Detect which cell encompasses the target text, then output its (x, y) center coordinate. 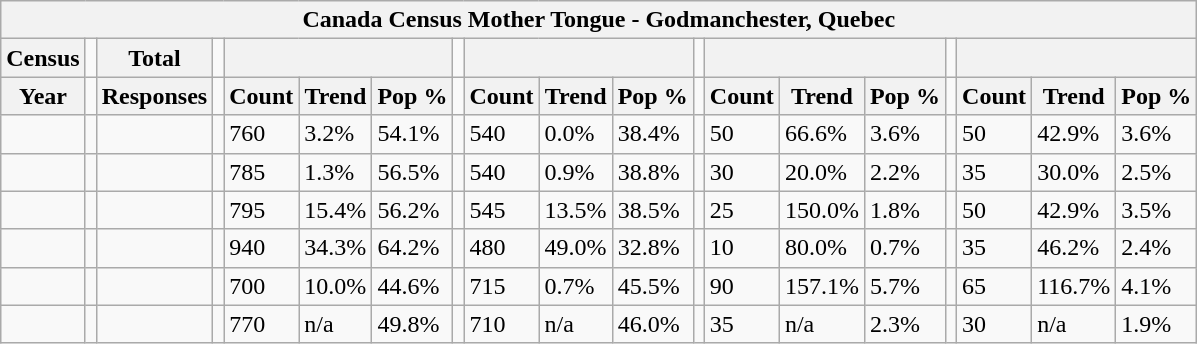
0.0% (576, 134)
3.5% (1156, 210)
46.0% (652, 324)
5.7% (904, 286)
760 (262, 134)
10.0% (336, 286)
545 (502, 210)
2.2% (904, 172)
25 (742, 210)
90 (742, 286)
480 (502, 248)
Total (154, 58)
715 (502, 286)
1.8% (904, 210)
38.4% (652, 134)
Census (43, 58)
56.5% (412, 172)
44.6% (412, 286)
116.7% (1074, 286)
700 (262, 286)
Responses (154, 96)
0.9% (576, 172)
710 (502, 324)
940 (262, 248)
1.9% (1156, 324)
34.3% (336, 248)
46.2% (1074, 248)
45.5% (652, 286)
795 (262, 210)
15.4% (336, 210)
66.6% (822, 134)
30.0% (1074, 172)
Year (43, 96)
10 (742, 248)
13.5% (576, 210)
157.1% (822, 286)
49.0% (576, 248)
49.8% (412, 324)
80.0% (822, 248)
54.1% (412, 134)
1.3% (336, 172)
32.8% (652, 248)
Canada Census Mother Tongue - Godmanchester, Quebec (599, 20)
56.2% (412, 210)
770 (262, 324)
4.1% (1156, 286)
150.0% (822, 210)
38.5% (652, 210)
2.4% (1156, 248)
785 (262, 172)
2.5% (1156, 172)
3.2% (336, 134)
65 (994, 286)
38.8% (652, 172)
2.3% (904, 324)
64.2% (412, 248)
20.0% (822, 172)
